Return (x, y) of the center of cell containing provided text 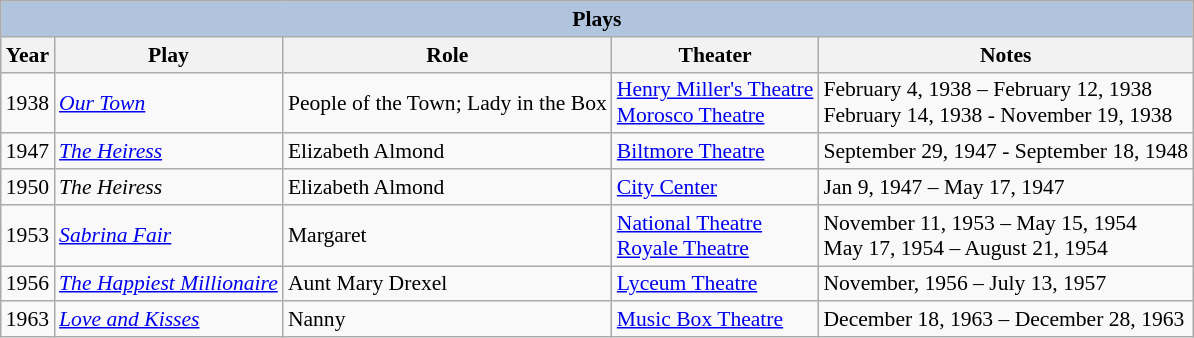
Margaret (448, 236)
Jan 9, 1947 – May 17, 1947 (1006, 187)
November, 1956 – July 13, 1957 (1006, 284)
City Center (716, 187)
Love and Kisses (168, 320)
Notes (1006, 55)
Theater (716, 55)
The Happiest Millionaire (168, 284)
Play (168, 55)
1953 (28, 236)
Sabrina Fair (168, 236)
Plays (597, 19)
Music Box Theatre (716, 320)
November 11, 1953 – May 15, 1954May 17, 1954 – August 21, 1954 (1006, 236)
1938 (28, 102)
September 29, 1947 - September 18, 1948 (1006, 152)
Lyceum Theatre (716, 284)
People of the Town; Lady in the Box (448, 102)
Biltmore Theatre (716, 152)
National TheatreRoyale Theatre (716, 236)
Aunt Mary Drexel (448, 284)
1950 (28, 187)
Role (448, 55)
Nanny (448, 320)
Henry Miller's TheatreMorosco Theatre (716, 102)
1956 (28, 284)
1963 (28, 320)
February 4, 1938 – February 12, 1938February 14, 1938 - November 19, 1938 (1006, 102)
Year (28, 55)
1947 (28, 152)
December 18, 1963 – December 28, 1963 (1006, 320)
Our Town (168, 102)
